Find where the given text appears and provide that cell's center as [x, y] coordinate. 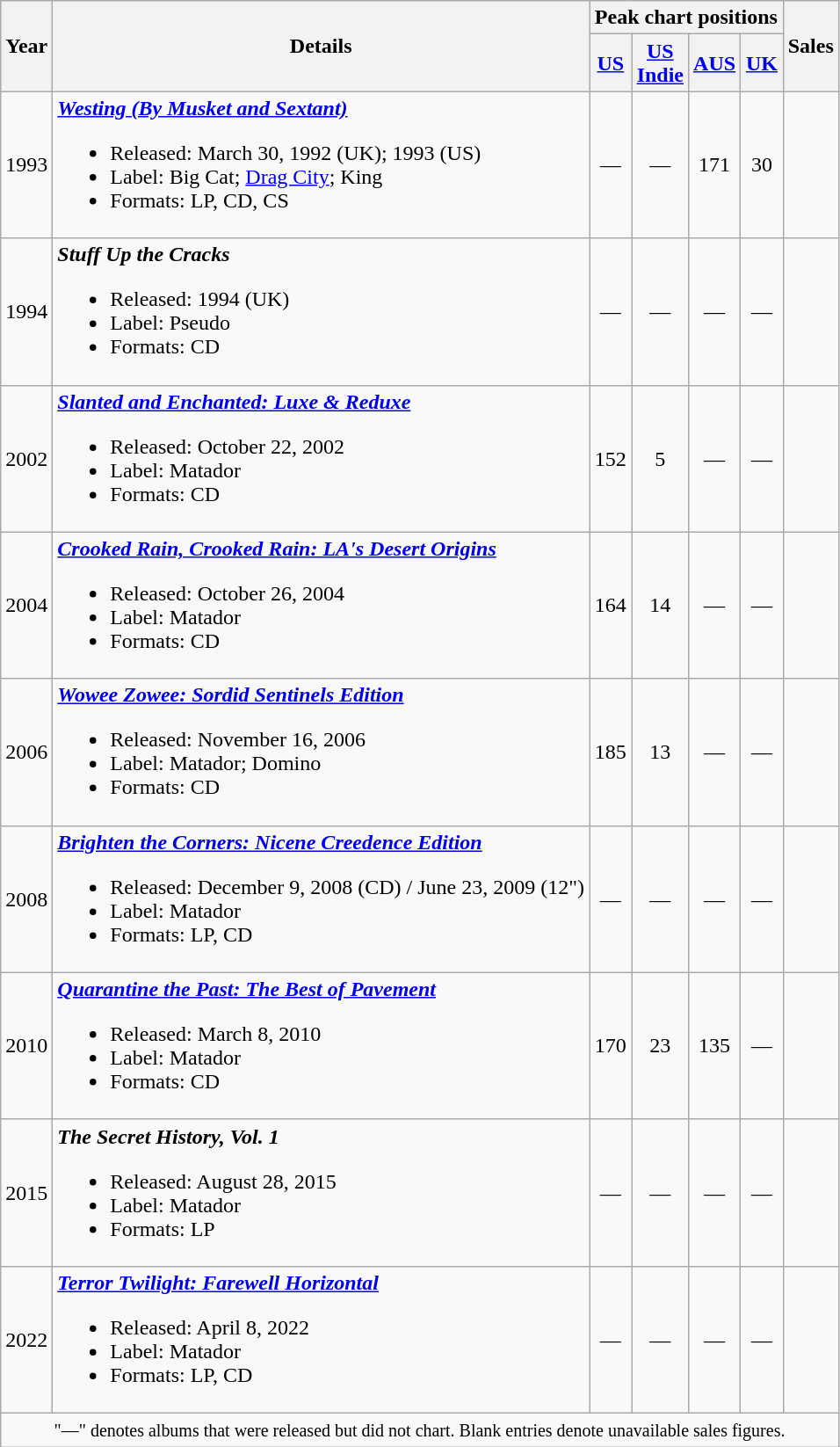
Peak chart positions [687, 18]
170 [612, 1046]
UK [763, 63]
"—" denotes albums that were released but did not chart. Blank entries denote unavailable sales figures. [420, 1429]
Quarantine the Past: The Best of PavementReleased: March 8, 2010Label: MatadorFormats: CD [322, 1046]
1993 [26, 165]
13 [660, 753]
AUS [715, 63]
2002 [26, 459]
1994 [26, 311]
14 [660, 605]
US [612, 63]
5 [660, 459]
2010 [26, 1046]
Year [26, 46]
23 [660, 1046]
Sales [810, 46]
Wowee Zowee: Sordid Sentinels EditionReleased: November 16, 2006Label: Matador; DominoFormats: CD [322, 753]
Terror Twilight: Farewell HorizontalReleased: April 8, 2022Label: MatadorFormats: LP, CD [322, 1340]
US Indie [660, 63]
Brighten the Corners: Nicene Creedence EditionReleased: December 9, 2008 (CD) / June 23, 2009 (12")Label: MatadorFormats: LP, CD [322, 898]
Slanted and Enchanted: Luxe & ReduxeReleased: October 22, 2002Label: MatadorFormats: CD [322, 459]
Westing (By Musket and Sextant)Released: March 30, 1992 (UK); 1993 (US)Label: Big Cat; Drag City; KingFormats: LP, CD, CS [322, 165]
171 [715, 165]
152 [612, 459]
135 [715, 1046]
2008 [26, 898]
Crooked Rain, Crooked Rain: LA's Desert OriginsReleased: October 26, 2004Label: MatadorFormats: CD [322, 605]
2022 [26, 1340]
2004 [26, 605]
185 [612, 753]
2006 [26, 753]
30 [763, 165]
Details [322, 46]
The Secret History, Vol. 1Released: August 28, 2015Label: MatadorFormats: LP [322, 1192]
Stuff Up the CracksReleased: 1994 (UK)Label: PseudoFormats: CD [322, 311]
164 [612, 605]
2015 [26, 1192]
